Output the (X, Y) coordinate of the center of the cell containing the given text.  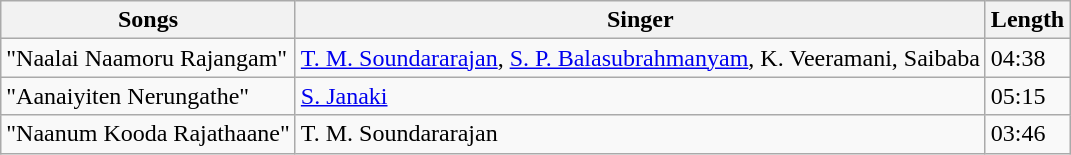
"Naanum Kooda Rajathaane" (148, 134)
T. M. Soundararajan, S. P. Balasubrahmanyam, K. Veeramani, Saibaba (640, 58)
Songs (148, 20)
T. M. Soundararajan (640, 134)
03:46 (1027, 134)
Length (1027, 20)
04:38 (1027, 58)
S. Janaki (640, 96)
"Aanaiyiten Nerungathe" (148, 96)
Singer (640, 20)
"Naalai Naamoru Rajangam" (148, 58)
05:15 (1027, 96)
